Output the (x, y) coordinate of the center of the cell containing the given text.  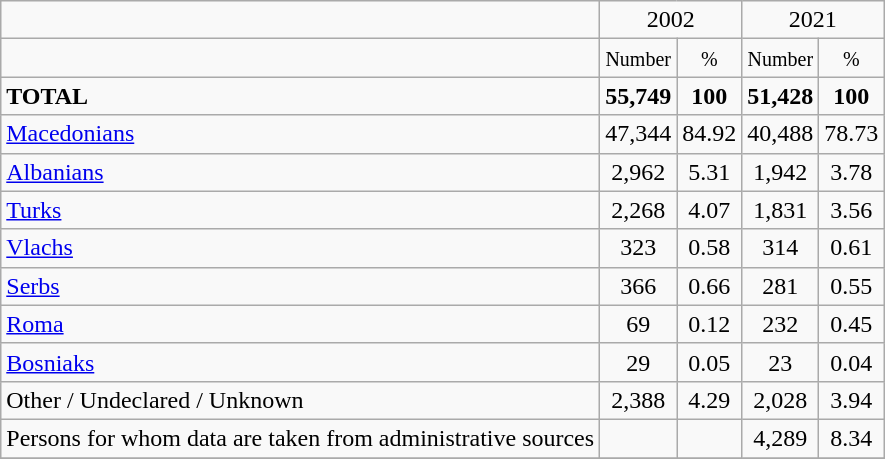
314 (780, 248)
2002 (671, 20)
3.78 (852, 172)
84.92 (710, 134)
Persons for whom data are taken from administrative sources (300, 438)
8.34 (852, 438)
47,344 (638, 134)
366 (638, 286)
3.94 (852, 400)
51,428 (780, 96)
Albanians (300, 172)
0.61 (852, 248)
0.55 (852, 286)
2021 (813, 20)
232 (780, 324)
4,289 (780, 438)
Serbs (300, 286)
Roma (300, 324)
4.07 (710, 210)
0.45 (852, 324)
4.29 (710, 400)
0.58 (710, 248)
23 (780, 362)
Bosniaks (300, 362)
2,028 (780, 400)
55,749 (638, 96)
1,831 (780, 210)
2,388 (638, 400)
78.73 (852, 134)
Macedonians (300, 134)
0.05 (710, 362)
Vlachs (300, 248)
29 (638, 362)
2,268 (638, 210)
0.04 (852, 362)
0.12 (710, 324)
69 (638, 324)
2,962 (638, 172)
1,942 (780, 172)
3.56 (852, 210)
281 (780, 286)
5.31 (710, 172)
0.66 (710, 286)
323 (638, 248)
Turks (300, 210)
Other / Undeclared / Unknown (300, 400)
TOTAL (300, 96)
40,488 (780, 134)
